Return (x, y) of the center of cell containing provided text 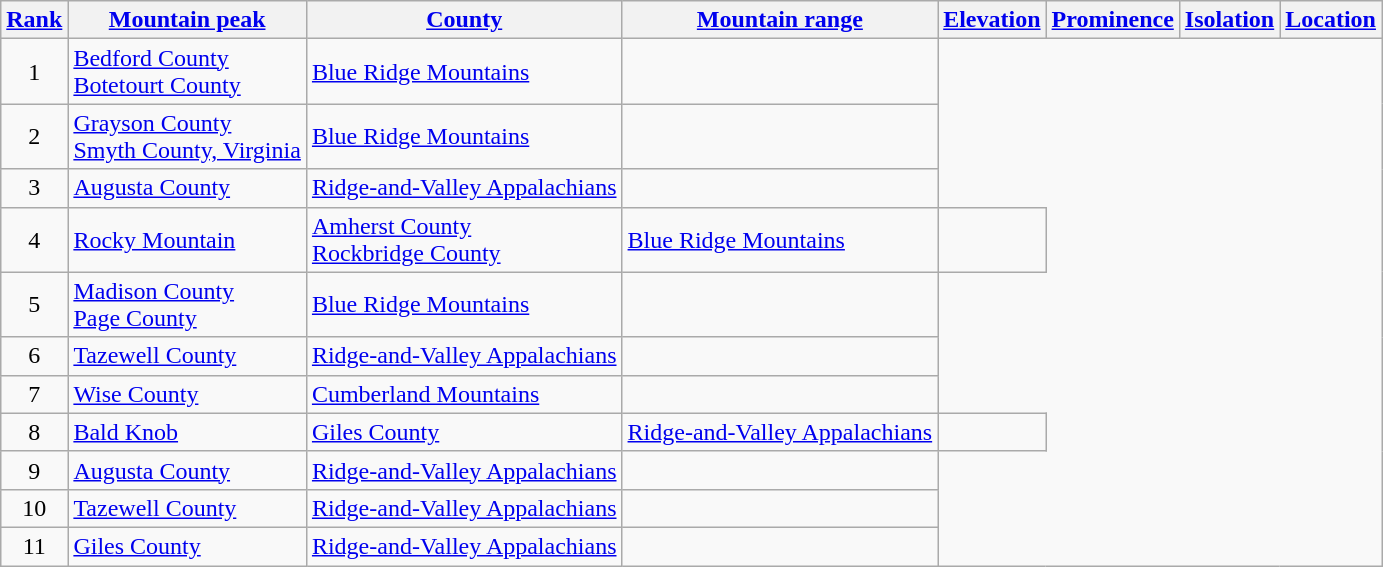
County (464, 20)
8 (34, 432)
Bedford CountyBotetourt County (188, 72)
10 (34, 508)
Bald Knob (188, 432)
2 (34, 136)
Elevation (992, 20)
Location (1331, 20)
Cumberland Mountains (464, 394)
6 (34, 356)
Grayson CountySmyth County, Virginia (188, 136)
Mountain range (780, 20)
Amherst CountyRockbridge County (464, 240)
Rocky Mountain (188, 240)
Rank (34, 20)
1 (34, 72)
Mountain peak (188, 20)
Wise County (188, 394)
Madison CountyPage County (188, 304)
Isolation (1229, 20)
3 (34, 188)
11 (34, 546)
4 (34, 240)
7 (34, 394)
Prominence (1112, 20)
5 (34, 304)
9 (34, 470)
